Return the [X, Y] coordinate for the center point of the cell that contains the specified text.  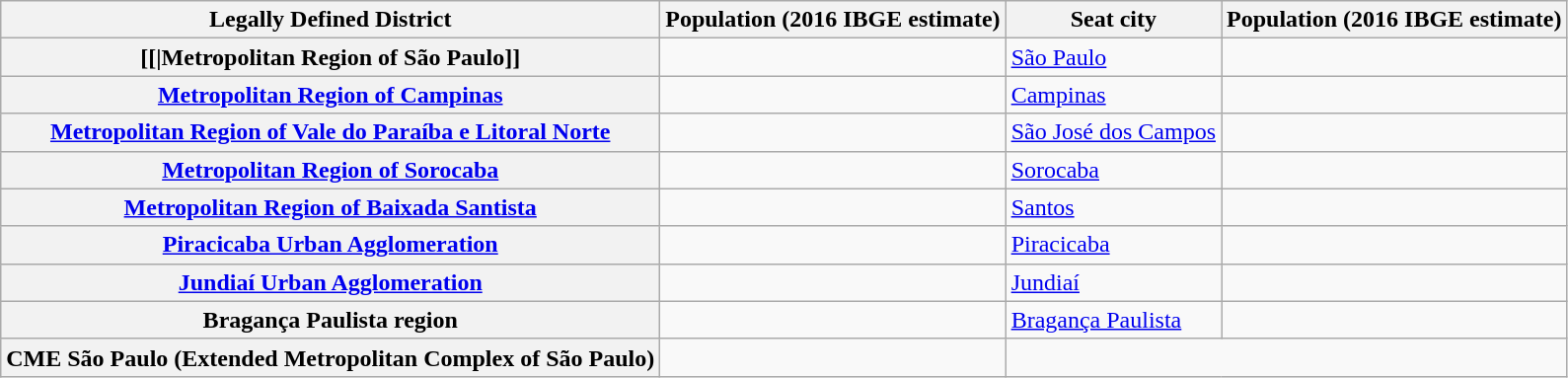
Metropolitan Region of Baixada Santista [331, 207]
Metropolitan Region of Vale do Paraíba e Litoral Norte [331, 132]
São Paulo [1113, 57]
Santos [1113, 207]
São José dos Campos [1113, 132]
Metropolitan Region of Sorocaba [331, 170]
Jundiaí Urban Agglomeration [331, 282]
Jundiaí [1113, 282]
Sorocaba [1113, 170]
Bragança Paulista [1113, 320]
Piracicaba [1113, 245]
Piracicaba Urban Agglomeration [331, 245]
Metropolitan Region of Campinas [331, 95]
CME São Paulo (Extended Metropolitan Complex of São Paulo) [331, 357]
[[|Metropolitan Region of São Paulo]] [331, 57]
Legally Defined District [331, 20]
Bragança Paulista region [331, 320]
Seat city [1113, 20]
Campinas [1113, 95]
